Locate the cell with the specified text and output its (X, Y) center coordinate. 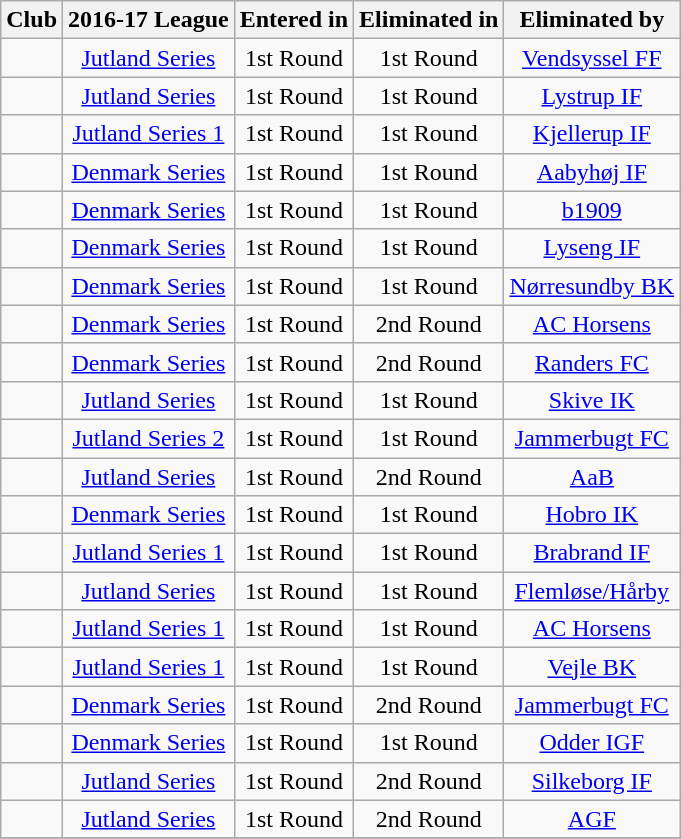
Hobro IK (592, 515)
Eliminated by (592, 20)
Lyseng IF (592, 248)
Odder IGF (592, 743)
Entered in (294, 20)
Vendsyssel FF (592, 58)
Kjellerup IF (592, 134)
Eliminated in (429, 20)
b1909 (592, 210)
Vejle BK (592, 667)
Lystrup IF (592, 96)
2016-17 League (149, 20)
Randers FC (592, 362)
Aabyhøj IF (592, 172)
Jutland Series 2 (149, 438)
Club (32, 20)
Flemløse/Hårby (592, 591)
AGF (592, 819)
Brabrand IF (592, 553)
AaB (592, 477)
Skive IK (592, 400)
Nørresundby BK (592, 286)
Silkeborg IF (592, 781)
